Extract the [x, y] coordinate from the center of the cell holding the provided text.  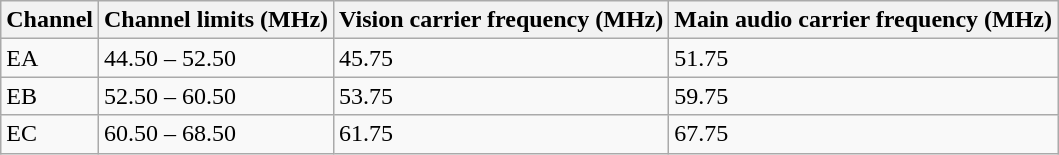
52.50 – 60.50 [216, 96]
44.50 – 52.50 [216, 58]
61.75 [502, 134]
59.75 [864, 96]
53.75 [502, 96]
EB [50, 96]
Main audio carrier frequency (MHz) [864, 20]
Channel [50, 20]
EA [50, 58]
Channel limits (MHz) [216, 20]
Vision carrier frequency (MHz) [502, 20]
67.75 [864, 134]
45.75 [502, 58]
EC [50, 134]
60.50 – 68.50 [216, 134]
51.75 [864, 58]
